Search for the cell housing the specified text and yield its [X, Y] center coordinate. 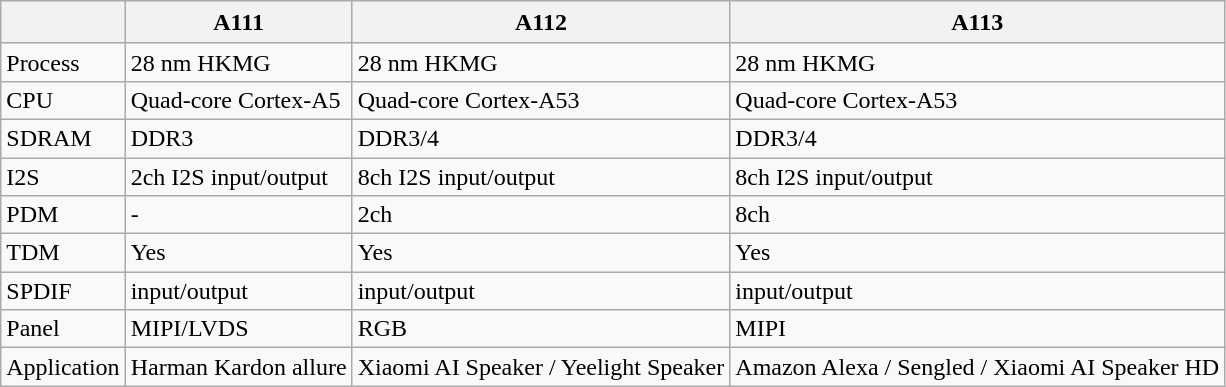
DDR3 [238, 138]
Quad-core Cortex-A5 [238, 100]
Xiaomi AI Speaker / Yeelight Speaker [541, 367]
Amazon Alexa / Sengled / Xiaomi AI Speaker HD [978, 367]
PDM [63, 215]
A111 [238, 22]
A113 [978, 22]
SPDIF [63, 291]
TDM [63, 253]
Process [63, 62]
2ch [541, 215]
MIPI [978, 329]
MIPI/LVDS [238, 329]
Harman Kardon allure [238, 367]
Panel [63, 329]
2ch I2S input/output [238, 177]
8ch [978, 215]
Application [63, 367]
RGB [541, 329]
A112 [541, 22]
SDRAM [63, 138]
I2S [63, 177]
CPU [63, 100]
- [238, 215]
